Pinpoint the cell where the given text exists, returning its [x, y] midpoint coordinate. 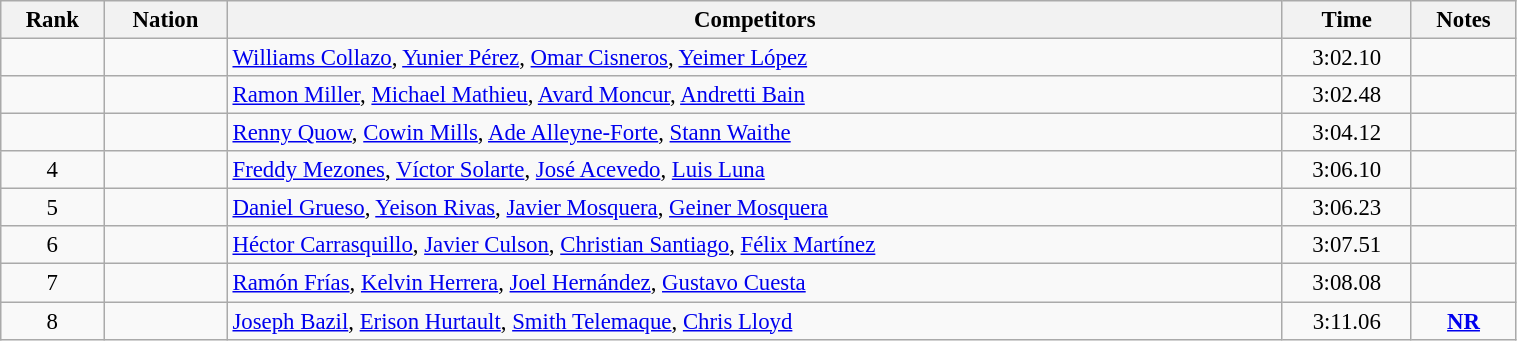
5 [52, 208]
Ramon Miller, Michael Mathieu, Avard Moncur, Andretti Bain [754, 95]
7 [52, 283]
Renny Quow, Cowin Mills, Ade Alleyne-Forte, Stann Waithe [754, 133]
Joseph Bazil, Erison Hurtault, Smith Telemaque, Chris Lloyd [754, 321]
NR [1464, 321]
Time [1346, 20]
3:02.10 [1346, 58]
4 [52, 170]
8 [52, 321]
Ramón Frías, Kelvin Herrera, Joel Hernández, Gustavo Cuesta [754, 283]
3:11.06 [1346, 321]
3:07.51 [1346, 245]
Nation [166, 20]
Héctor Carrasquillo, Javier Culson, Christian Santiago, Félix Martínez [754, 245]
3:02.48 [1346, 95]
Notes [1464, 20]
3:04.12 [1346, 133]
3:06.10 [1346, 170]
Williams Collazo, Yunier Pérez, Omar Cisneros, Yeimer López [754, 58]
6 [52, 245]
3:08.08 [1346, 283]
Competitors [754, 20]
Rank [52, 20]
Daniel Grueso, Yeison Rivas, Javier Mosquera, Geiner Mosquera [754, 208]
Freddy Mezones, Víctor Solarte, José Acevedo, Luis Luna [754, 170]
3:06.23 [1346, 208]
